Provide the [x, y] coordinate of the cell's center where the given text is located.  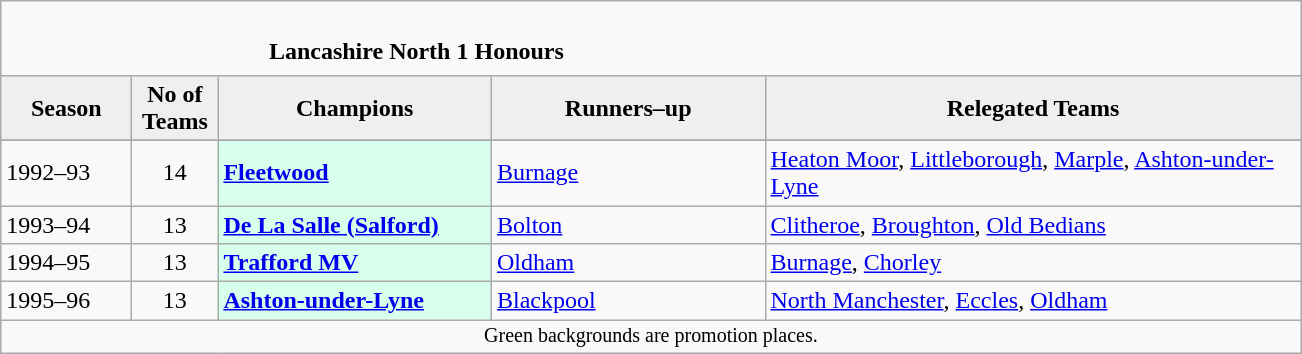
Relegated Teams [1033, 108]
Green backgrounds are promotion places. [651, 336]
Runners–up [628, 108]
Trafford MV [355, 263]
Champions [355, 108]
No of Teams [175, 108]
Fleetwood [355, 172]
1993–94 [66, 225]
1994–95 [66, 263]
North Manchester, Eccles, Oldham [1033, 301]
Burnage, Chorley [1033, 263]
Bolton [628, 225]
Heaton Moor, Littleborough, Marple, Ashton-under-Lyne [1033, 172]
14 [175, 172]
Season [66, 108]
Burnage [628, 172]
Clitheroe, Broughton, Old Bedians [1033, 225]
De La Salle (Salford) [355, 225]
1995–96 [66, 301]
Oldham [628, 263]
Ashton-under-Lyne [355, 301]
1992–93 [66, 172]
Blackpool [628, 301]
